Scan for the cell matching the given text and deliver its (X, Y) coordinate at center. 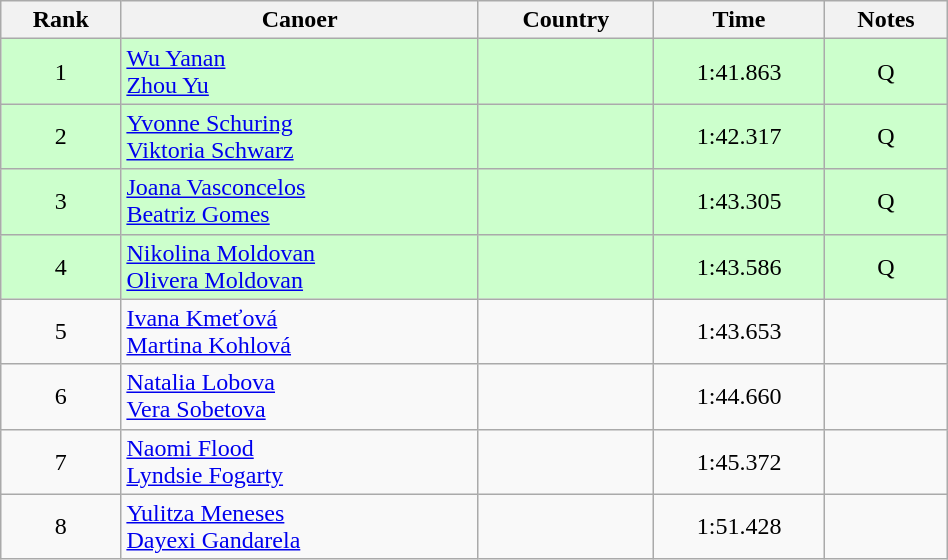
Time (738, 20)
Nikolina MoldovanOlivera Moldovan (300, 266)
7 (61, 462)
1:41.863 (738, 72)
1:43.653 (738, 332)
Wu YananZhou Yu (300, 72)
8 (61, 526)
6 (61, 396)
Yulitza MenesesDayexi Gandarela (300, 526)
1:51.428 (738, 526)
Ivana KmeťováMartina Kohlová (300, 332)
Rank (61, 20)
Notes (886, 20)
1:45.372 (738, 462)
Natalia LobovaVera Sobetova (300, 396)
1:42.317 (738, 136)
5 (61, 332)
Country (566, 20)
1:43.305 (738, 202)
2 (61, 136)
Joana VasconcelosBeatriz Gomes (300, 202)
4 (61, 266)
1:44.660 (738, 396)
1:43.586 (738, 266)
Yvonne SchuringViktoria Schwarz (300, 136)
Canoer (300, 20)
1 (61, 72)
Naomi FloodLyndsie Fogarty (300, 462)
3 (61, 202)
